Determine the (x, y) coordinate at the center of the cell enclosing the given text.  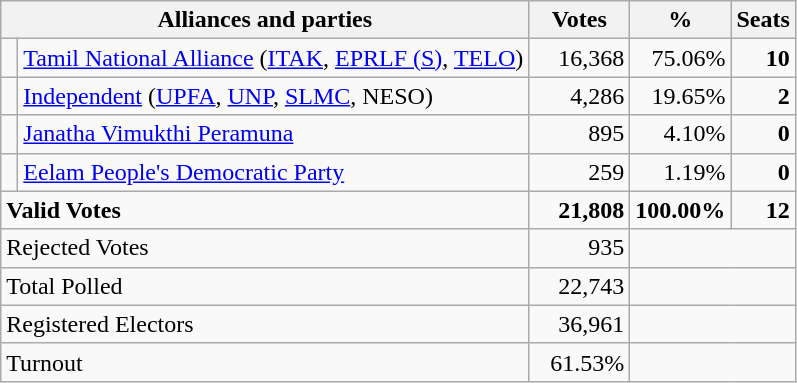
4,286 (580, 96)
895 (580, 134)
1.19% (680, 172)
19.65% (680, 96)
Total Polled (265, 286)
Janatha Vimukthi Peramuna (274, 134)
4.10% (680, 134)
16,368 (580, 58)
Valid Votes (265, 210)
Tamil National Alliance (ITAK, EPRLF (S), TELO) (274, 58)
2 (763, 96)
% (680, 20)
61.53% (580, 362)
935 (580, 248)
259 (580, 172)
21,808 (580, 210)
100.00% (680, 210)
12 (763, 210)
Rejected Votes (265, 248)
Turnout (265, 362)
75.06% (680, 58)
Independent (UPFA, UNP, SLMC, NESO) (274, 96)
Seats (763, 20)
Eelam People's Democratic Party (274, 172)
Alliances and parties (265, 20)
22,743 (580, 286)
10 (763, 58)
Votes (580, 20)
Registered Electors (265, 324)
36,961 (580, 324)
